Detect which cell encompasses the target text, then output its (X, Y) center coordinate. 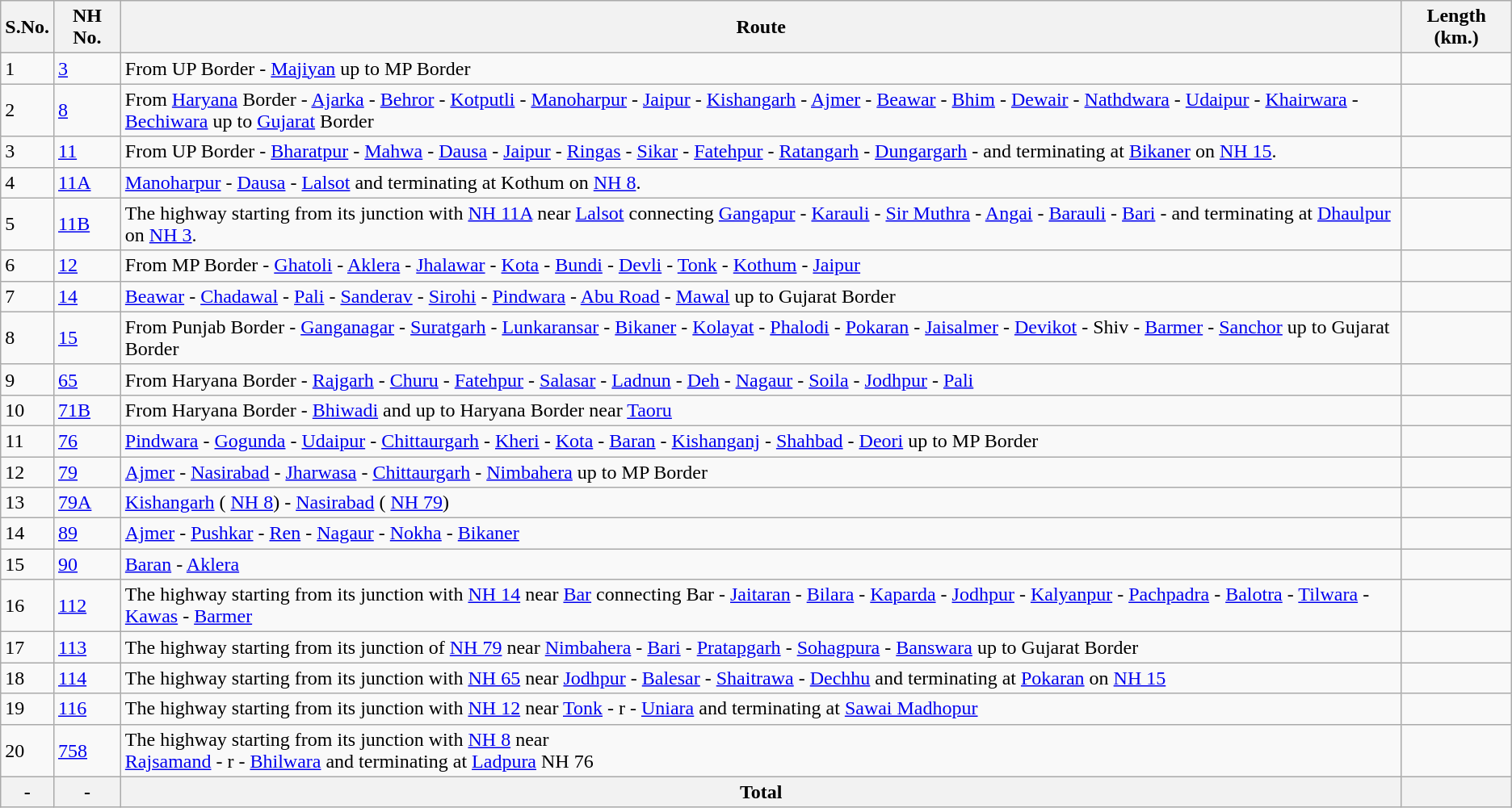
Total (761, 792)
NH No. (87, 27)
Ajmer - Pushkar - Ren - Nagaur - Nokha - Bikaner (761, 534)
S.No. (27, 27)
Pindwara - Gogunda - Udaipur - Chittaurgarh - Kheri - Kota - Baran - Kishanganj - Shahbad - Deori up to MP Border (761, 441)
89 (87, 534)
Beawar - Chadawal - Pali - Sanderav - Sirohi - Pindwara - Abu Road - Mawal up to Gujarat Border (761, 296)
6 (27, 266)
From MP Border - Ghatoli - Aklera - Jhalawar - Kota - Bundi - Devli - Tonk - Kothum - Jaipur (761, 266)
The highway starting from its junction with NH 12 near Tonk - r - Uniara and terminating at Sawai Madhopur (761, 709)
114 (87, 678)
11B (87, 224)
9 (27, 379)
The highway starting from its junction with NH 8 nearRajsamand - r - Bhilwara and terminating at Ladpura NH 76 (761, 751)
76 (87, 441)
Route (761, 27)
65 (87, 379)
From Haryana Border - Bhiwadi and up to Haryana Border near Taoru (761, 410)
17 (27, 647)
1 (27, 69)
Baran - Aklera (761, 564)
113 (87, 647)
From UP Border - Bharatpur - Mahwa - Dausa - Jaipur - Ringas - Sikar - Fatehpur - Ratangarh - Dungargarh - and terminating at Bikaner on NH 15. (761, 152)
Manoharpur - Dausa - Lalsot and terminating at Kothum on NH 8. (761, 182)
11A (87, 182)
Kishangarh ( NH 8) - Nasirabad ( NH 79) (761, 503)
18 (27, 678)
From Haryana Border - Rajgarh - Churu - Fatehpur - Salasar - Ladnun - Deh - Nagaur - Soila - Jodhpur - Pali (761, 379)
The highway starting from its junction of NH 79 near Nimbahera - Bari - Pratapgarh - Sohagpura - Banswara up to Gujarat Border (761, 647)
10 (27, 410)
112 (87, 605)
90 (87, 564)
The highway starting from its junction with NH 65 near Jodhpur - Balesar - Shaitrawa - Dechhu and terminating at Pokaran on NH 15 (761, 678)
71B (87, 410)
4 (27, 182)
Length (km.) (1456, 27)
From UP Border - Majiyan up to MP Border (761, 69)
79 (87, 472)
13 (27, 503)
19 (27, 709)
Ajmer - Nasirabad - Jharwasa - Chittaurgarh - Nimbahera up to MP Border (761, 472)
758 (87, 751)
2 (27, 110)
16 (27, 605)
20 (27, 751)
7 (27, 296)
5 (27, 224)
79A (87, 503)
116 (87, 709)
